Locate the cell with the specified text and output its [x, y] center coordinate. 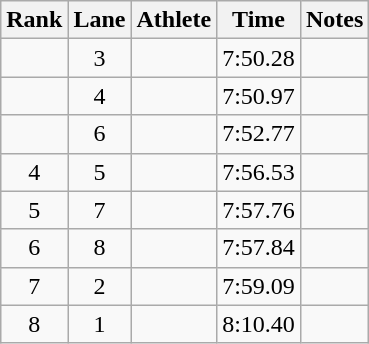
7:56.53 [259, 172]
7:57.76 [259, 210]
7:50.97 [259, 96]
Athlete [174, 20]
Time [259, 20]
7:50.28 [259, 58]
7:59.09 [259, 286]
7:52.77 [259, 134]
3 [100, 58]
Notes [334, 20]
Rank [34, 20]
8:10.40 [259, 324]
2 [100, 286]
7:57.84 [259, 248]
Lane [100, 20]
1 [100, 324]
